Locate the cell with the specified text and output its (X, Y) center coordinate. 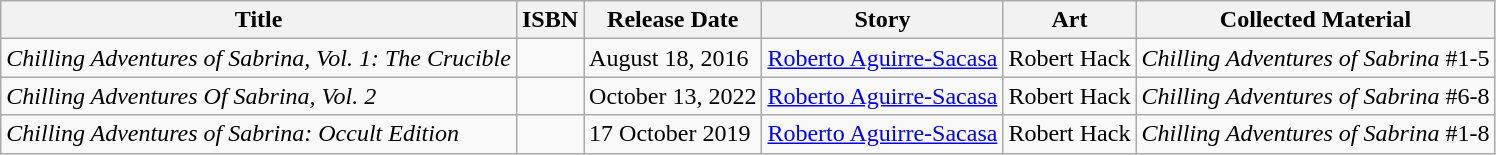
Story (882, 20)
Art (1070, 20)
17 October 2019 (673, 134)
August 18, 2016 (673, 58)
Title (259, 20)
Release Date (673, 20)
Chilling Adventures of Sabrina: Occult Edition (259, 134)
Chilling Adventures of Sabrina, Vol. 1: The Crucible (259, 58)
Chilling Adventures of Sabrina #1-5 (1316, 58)
Chilling Adventures Of Sabrina, Vol. 2 (259, 96)
Chilling Adventures of Sabrina #6-8 (1316, 96)
October 13, 2022 (673, 96)
ISBN (550, 20)
Chilling Adventures of Sabrina #1-8 (1316, 134)
Collected Material (1316, 20)
